Identify which cell holds the provided text, then report its [X, Y] central coordinate. 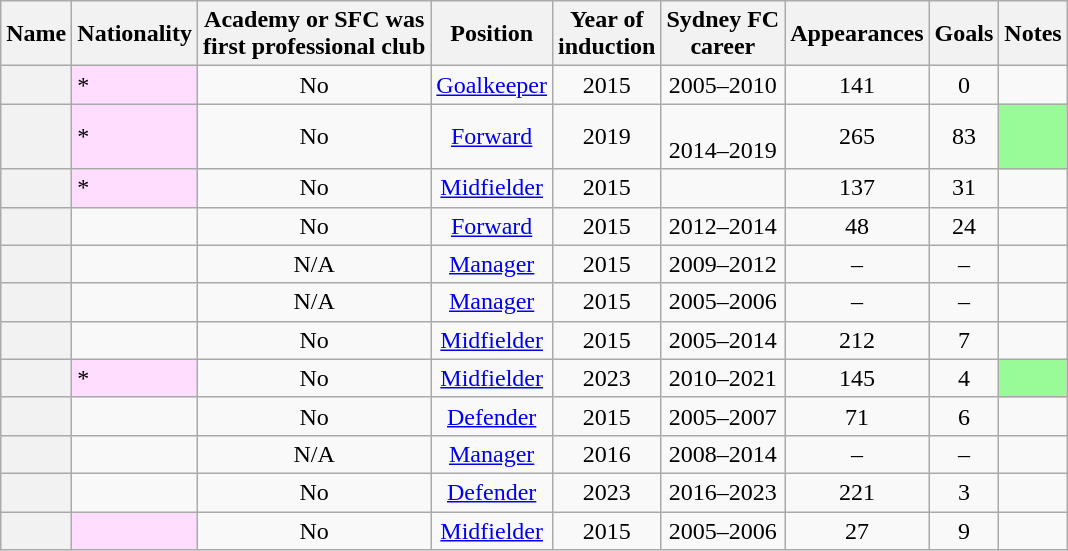
2005–2010 [723, 85]
48 [857, 226]
4 [964, 378]
6 [964, 416]
Sydney FCcareer [723, 34]
2016–2023 [723, 492]
0 [964, 85]
2008–2014 [723, 454]
9 [964, 531]
Goalkeeper [492, 85]
2005–2007 [723, 416]
2014–2019 [723, 136]
2012–2014 [723, 226]
24 [964, 226]
141 [857, 85]
212 [857, 340]
Name [36, 34]
145 [857, 378]
2005–2014 [723, 340]
2010–2021 [723, 378]
2009–2012 [723, 264]
Year ofinduction [606, 34]
2016 [606, 454]
137 [857, 188]
27 [857, 531]
2019 [606, 136]
Academy or SFC wasfirst professional club [314, 34]
7 [964, 340]
Appearances [857, 34]
Goals [964, 34]
31 [964, 188]
83 [964, 136]
Notes [1033, 34]
71 [857, 416]
265 [857, 136]
Position [492, 34]
3 [964, 492]
221 [857, 492]
Nationality [135, 34]
